Locate the cell with the specified text and output its (X, Y) center coordinate. 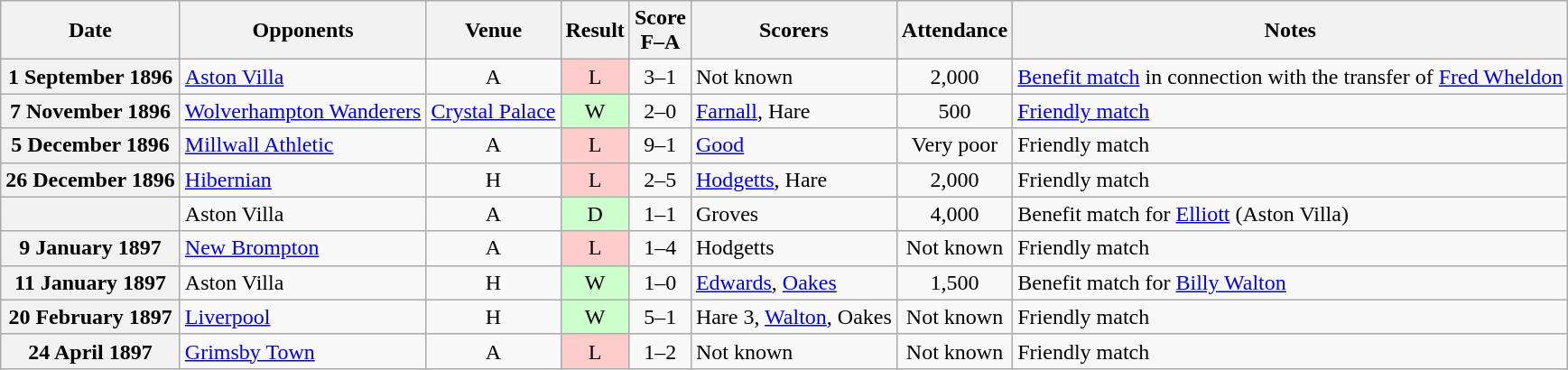
7 November 1896 (90, 111)
Hodgetts, Hare (793, 180)
26 December 1896 (90, 180)
1 September 1896 (90, 77)
Hare 3, Walton, Oakes (793, 317)
Groves (793, 214)
Scorers (793, 31)
9 January 1897 (90, 248)
D (595, 214)
1–1 (660, 214)
Attendance (954, 31)
ScoreF–A (660, 31)
Liverpool (303, 317)
Opponents (303, 31)
Benefit match for Billy Walton (1291, 282)
Venue (493, 31)
Wolverhampton Wanderers (303, 111)
Hodgetts (793, 248)
9–1 (660, 145)
Farnall, Hare (793, 111)
11 January 1897 (90, 282)
1–2 (660, 351)
500 (954, 111)
Benefit match in connection with the transfer of Fred Wheldon (1291, 77)
24 April 1897 (90, 351)
Grimsby Town (303, 351)
4,000 (954, 214)
2–5 (660, 180)
New Brompton (303, 248)
1,500 (954, 282)
Good (793, 145)
Benefit match for Elliott (Aston Villa) (1291, 214)
Notes (1291, 31)
Millwall Athletic (303, 145)
1–4 (660, 248)
5 December 1896 (90, 145)
Very poor (954, 145)
Date (90, 31)
2–0 (660, 111)
Edwards, Oakes (793, 282)
Hibernian (303, 180)
Result (595, 31)
Crystal Palace (493, 111)
5–1 (660, 317)
20 February 1897 (90, 317)
3–1 (660, 77)
1–0 (660, 282)
